Capture the cell that displays the provided text and extract its [x, y] central coordinate. 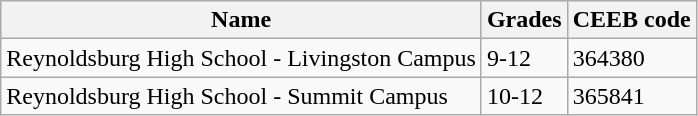
365841 [632, 96]
CEEB code [632, 20]
364380 [632, 58]
10-12 [524, 96]
Name [242, 20]
Reynoldsburg High School - Livingston Campus [242, 58]
Reynoldsburg High School - Summit Campus [242, 96]
9-12 [524, 58]
Grades [524, 20]
